Scan for the cell matching the given text and deliver its (x, y) coordinate at center. 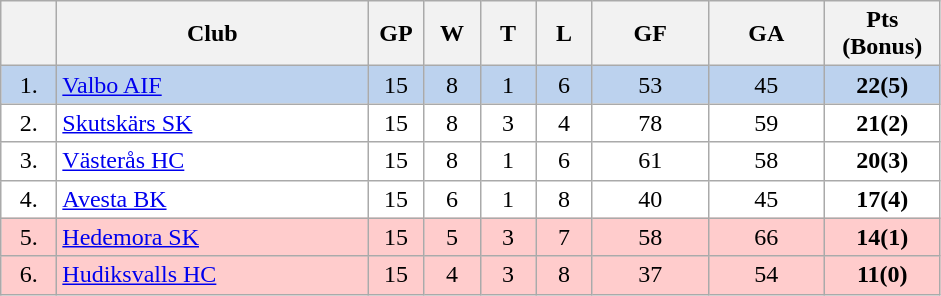
GP (396, 34)
54 (766, 275)
T (508, 34)
40 (650, 199)
Hudiksvalls HC (212, 275)
Avesta BK (212, 199)
Hedemora SK (212, 237)
5. (29, 237)
17(4) (882, 199)
14(1) (882, 237)
78 (650, 123)
GA (766, 34)
6. (29, 275)
Pts (Bonus) (882, 34)
Valbo AIF (212, 85)
11(0) (882, 275)
4. (29, 199)
Club (212, 34)
59 (766, 123)
53 (650, 85)
5 (452, 237)
7 (564, 237)
20(3) (882, 161)
61 (650, 161)
W (452, 34)
2. (29, 123)
22(5) (882, 85)
L (564, 34)
66 (766, 237)
37 (650, 275)
1. (29, 85)
Västerås HC (212, 161)
3. (29, 161)
GF (650, 34)
Skutskärs SK (212, 123)
21(2) (882, 123)
